Identify which cell holds the provided text, then report its (x, y) central coordinate. 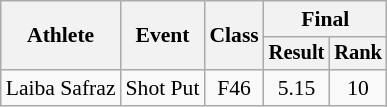
Event (163, 36)
Rank (358, 54)
Result (297, 54)
5.15 (297, 88)
Shot Put (163, 88)
Laiba Safraz (61, 88)
Athlete (61, 36)
10 (358, 88)
F46 (234, 88)
Final (326, 19)
Class (234, 36)
